Determine the [X, Y] coordinate at the center of the cell enclosing the given text.  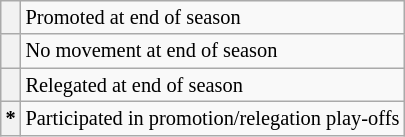
* [11, 118]
Relegated at end of season [213, 85]
Participated in promotion/relegation play-offs [213, 118]
Promoted at end of season [213, 17]
No movement at end of season [213, 51]
